Detect which cell encompasses the target text, then output its (x, y) center coordinate. 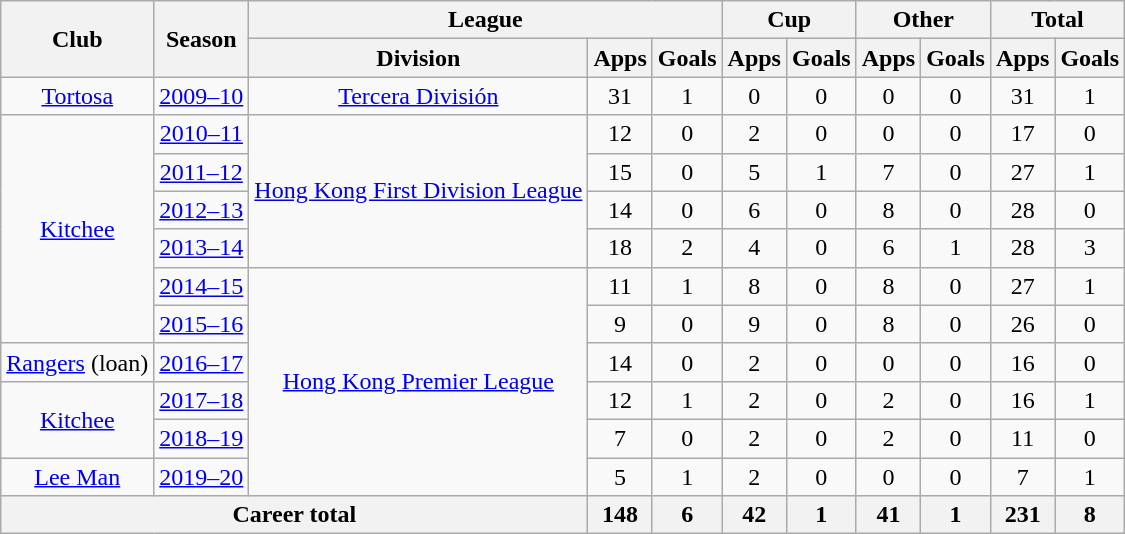
41 (888, 515)
26 (1022, 324)
148 (620, 515)
2011–12 (202, 172)
42 (754, 515)
Total (1057, 20)
2014–15 (202, 286)
3 (1090, 248)
2013–14 (202, 248)
Hong Kong First Division League (418, 191)
231 (1022, 515)
2015–16 (202, 324)
Career total (294, 515)
2019–20 (202, 477)
Division (418, 58)
Cup (789, 20)
Lee Man (78, 477)
2012–13 (202, 210)
Club (78, 39)
Hong Kong Premier League (418, 381)
2018–19 (202, 438)
2010–11 (202, 134)
Rangers (loan) (78, 362)
Other (923, 20)
17 (1022, 134)
18 (620, 248)
League (486, 20)
Season (202, 39)
Tercera División (418, 96)
2009–10 (202, 96)
4 (754, 248)
Tortosa (78, 96)
2016–17 (202, 362)
2017–18 (202, 400)
15 (620, 172)
